Identify which cell holds the provided text, then report its (X, Y) central coordinate. 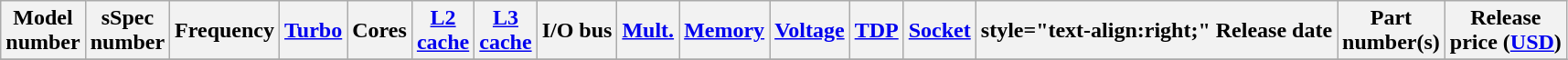
Turbo (314, 31)
L2cache (443, 31)
Cores (380, 31)
sSpecnumber (127, 31)
Voltage (810, 31)
I/O bus (577, 31)
TDP (876, 31)
Partnumber(s) (1392, 31)
Frequency (225, 31)
L3cache (506, 31)
Releaseprice (USD) (1505, 31)
style="text-align:right;" Release date (1156, 31)
Modelnumber (43, 31)
Mult. (648, 31)
Socket (940, 31)
Memory (724, 31)
